Pinpoint the cell where the given text exists, returning its [x, y] midpoint coordinate. 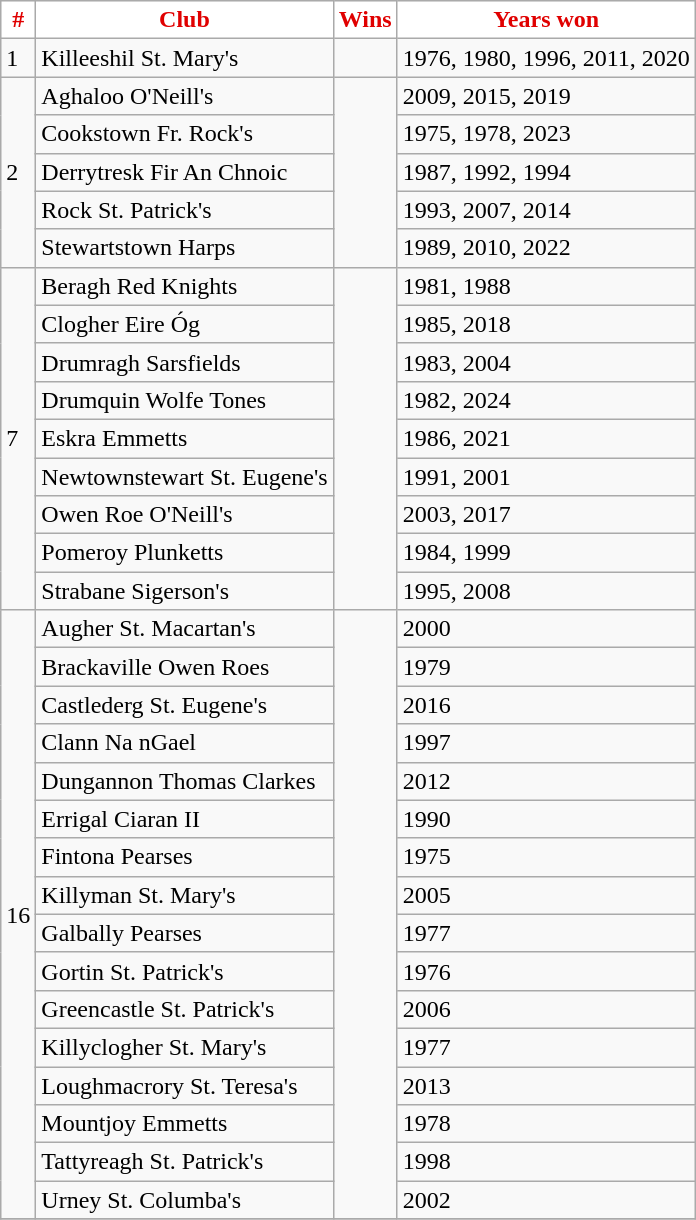
Dungannon Thomas Clarkes [184, 781]
2002 [546, 1200]
1981, 1988 [546, 286]
1982, 2024 [546, 400]
Galbally Pearses [184, 933]
1993, 2007, 2014 [546, 210]
1997 [546, 743]
Clogher Eire Óg [184, 324]
2006 [546, 1009]
1975 [546, 857]
1985, 2018 [546, 324]
1975, 1978, 2023 [546, 134]
Tattyreagh St. Patrick's [184, 1162]
Killeeshil St. Mary's [184, 58]
Augher St. Macartan's [184, 629]
1 [18, 58]
1979 [546, 667]
1978 [546, 1124]
2003, 2017 [546, 515]
Mountjoy Emmetts [184, 1124]
Wins [365, 20]
# [18, 20]
Strabane Sigerson's [184, 591]
2013 [546, 1085]
Castlederg St. Eugene's [184, 705]
Clann Na nGael [184, 743]
Gortin St. Patrick's [184, 971]
1984, 1999 [546, 553]
Rock St. Patrick's [184, 210]
Eskra Emmetts [184, 438]
1976, 1980, 1996, 2011, 2020 [546, 58]
1991, 2001 [546, 477]
Beragh Red Knights [184, 286]
Drumragh Sarsfields [184, 362]
Aghaloo O'Neill's [184, 96]
Killyman St. Mary's [184, 895]
Brackaville Owen Roes [184, 667]
1989, 2010, 2022 [546, 248]
Killyclogher St. Mary's [184, 1047]
Club [184, 20]
Urney St. Columba's [184, 1200]
1998 [546, 1162]
Loughmacrory St. Teresa's [184, 1085]
2016 [546, 705]
2 [18, 172]
2005 [546, 895]
1987, 1992, 1994 [546, 172]
Years won [546, 20]
Errigal Ciaran II [184, 819]
1976 [546, 971]
1983, 2004 [546, 362]
Greencastle St. Patrick's [184, 1009]
Owen Roe O'Neill's [184, 515]
16 [18, 914]
Derrytresk Fir An Chnoic [184, 172]
7 [18, 438]
Fintona Pearses [184, 857]
1990 [546, 819]
2000 [546, 629]
Pomeroy Plunketts [184, 553]
2012 [546, 781]
1995, 2008 [546, 591]
2009, 2015, 2019 [546, 96]
1986, 2021 [546, 438]
Stewartstown Harps [184, 248]
Newtownstewart St. Eugene's [184, 477]
Cookstown Fr. Rock's [184, 134]
Drumquin Wolfe Tones [184, 400]
